Determine the [X, Y] coordinate at the center of the cell enclosing the given text.  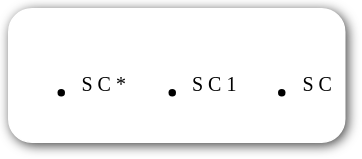
S C 1 [184, 76]
S C [287, 76]
S C * [74, 76]
